Find where the given text appears and provide that cell's center as (X, Y) coordinate. 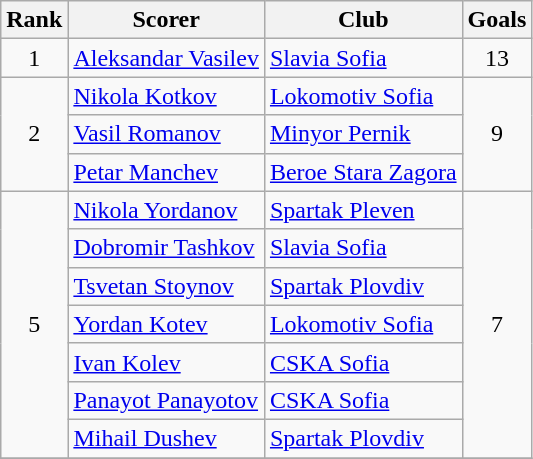
1 (34, 58)
13 (497, 58)
Mihail Dushev (166, 438)
Goals (497, 20)
Spartak Pleven (363, 210)
5 (34, 324)
Beroe Stara Zagora (363, 172)
Vasil Romanov (166, 134)
Nikola Kotkov (166, 96)
Minyor Pernik (363, 134)
Tsvetan Stoynov (166, 286)
2 (34, 134)
Rank (34, 20)
9 (497, 134)
Ivan Kolev (166, 362)
Scorer (166, 20)
Yordan Kotev (166, 324)
Panayot Panayotov (166, 400)
Club (363, 20)
Dobromir Tashkov (166, 248)
Petar Manchev (166, 172)
Aleksandar Vasilev (166, 58)
7 (497, 324)
Nikola Yordanov (166, 210)
